Locate the cell with the specified text and output its (X, Y) center coordinate. 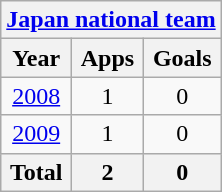
Goals (182, 58)
Japan national team (111, 20)
Total (36, 172)
2009 (36, 134)
Apps (108, 58)
2 (108, 172)
Year (36, 58)
2008 (36, 96)
